Output the [X, Y] coordinate of the center of the cell containing the given text.  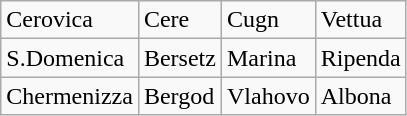
Vettua [360, 20]
Marina [268, 58]
Cerovica [70, 20]
S.Domenica [70, 58]
Bersetz [180, 58]
Cere [180, 20]
Albona [360, 96]
Bergod [180, 96]
Cugn [268, 20]
Vlahovo [268, 96]
Ripenda [360, 58]
Chermenizza [70, 96]
